Capture the cell that displays the provided text and extract its (X, Y) central coordinate. 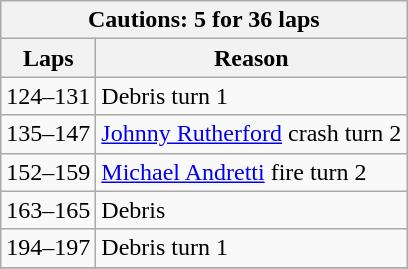
194–197 (48, 248)
135–147 (48, 134)
152–159 (48, 172)
Debris (252, 210)
Laps (48, 58)
Johnny Rutherford crash turn 2 (252, 134)
Reason (252, 58)
124–131 (48, 96)
Cautions: 5 for 36 laps (204, 20)
Michael Andretti fire turn 2 (252, 172)
163–165 (48, 210)
